Return (X, Y) of the center of cell containing provided text 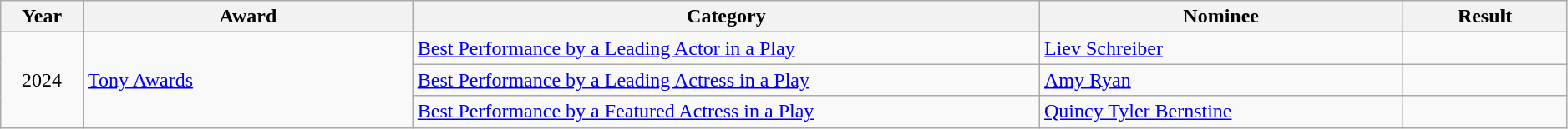
Quincy Tyler Bernstine (1220, 112)
Best Performance by a Featured Actress in a Play (726, 112)
Best Performance by a Leading Actress in a Play (726, 80)
Category (726, 17)
Result (1485, 17)
Best Performance by a Leading Actor in a Play (726, 48)
2024 (42, 80)
Award (247, 17)
Year (42, 17)
Nominee (1220, 17)
Amy Ryan (1220, 80)
Liev Schreiber (1220, 48)
Tony Awards (247, 80)
